Scan for the cell matching the given text and deliver its (X, Y) coordinate at center. 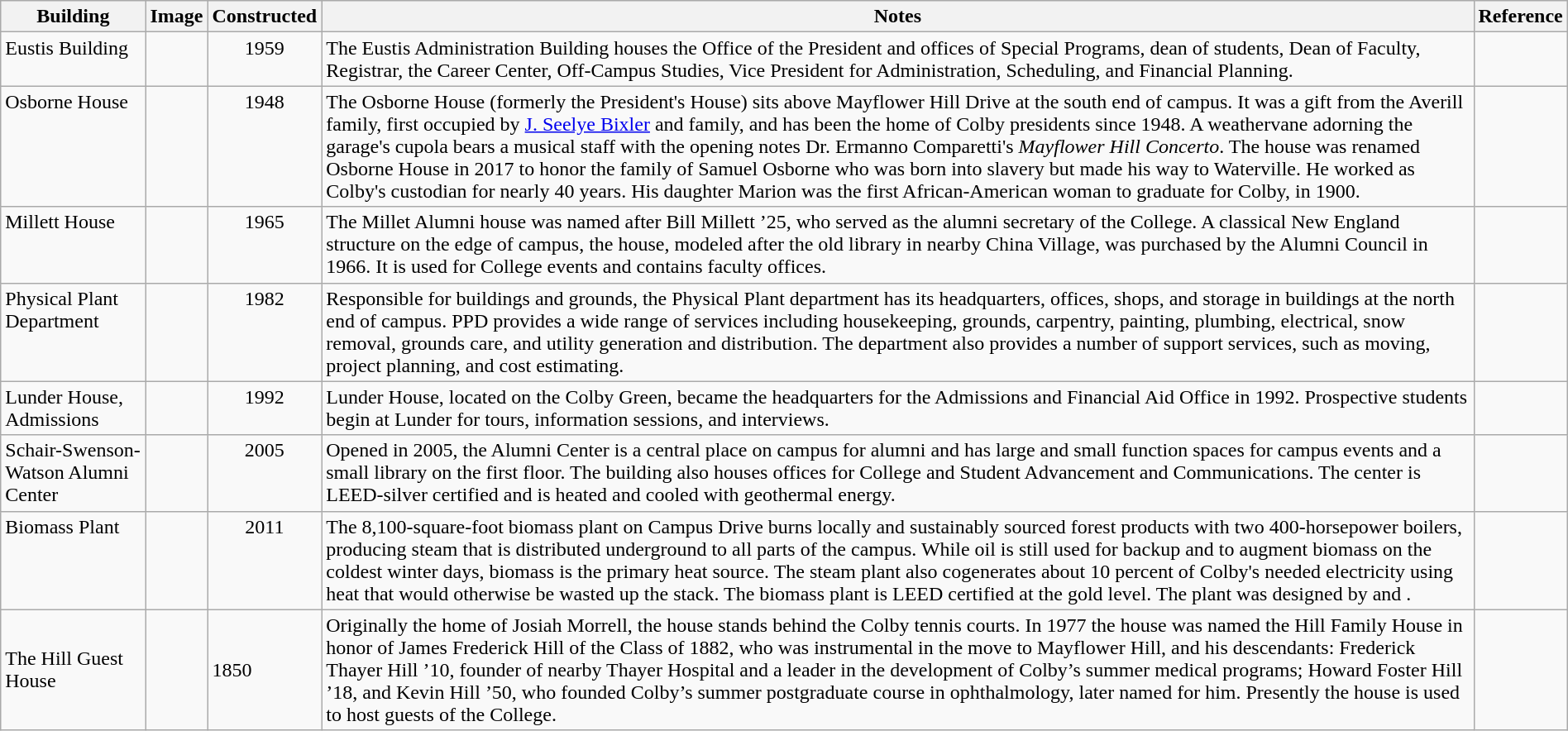
Image (177, 17)
Constructed (265, 17)
Lunder House,Admissions (73, 408)
Eustis Building (73, 60)
1959 (265, 60)
1992 (265, 408)
1965 (265, 245)
Biomass Plant (73, 561)
Notes (898, 17)
Osborne House (73, 146)
1850 (265, 670)
1982 (265, 332)
Millett House (73, 245)
The Hill Guest House (73, 670)
Building (73, 17)
Schair-Swenson-Watson Alumni Center (73, 473)
2011 (265, 561)
Physical Plant Department (73, 332)
2005 (265, 473)
Reference (1520, 17)
1948 (265, 146)
